Determine the [X, Y] coordinate at the center of the cell enclosing the given text.  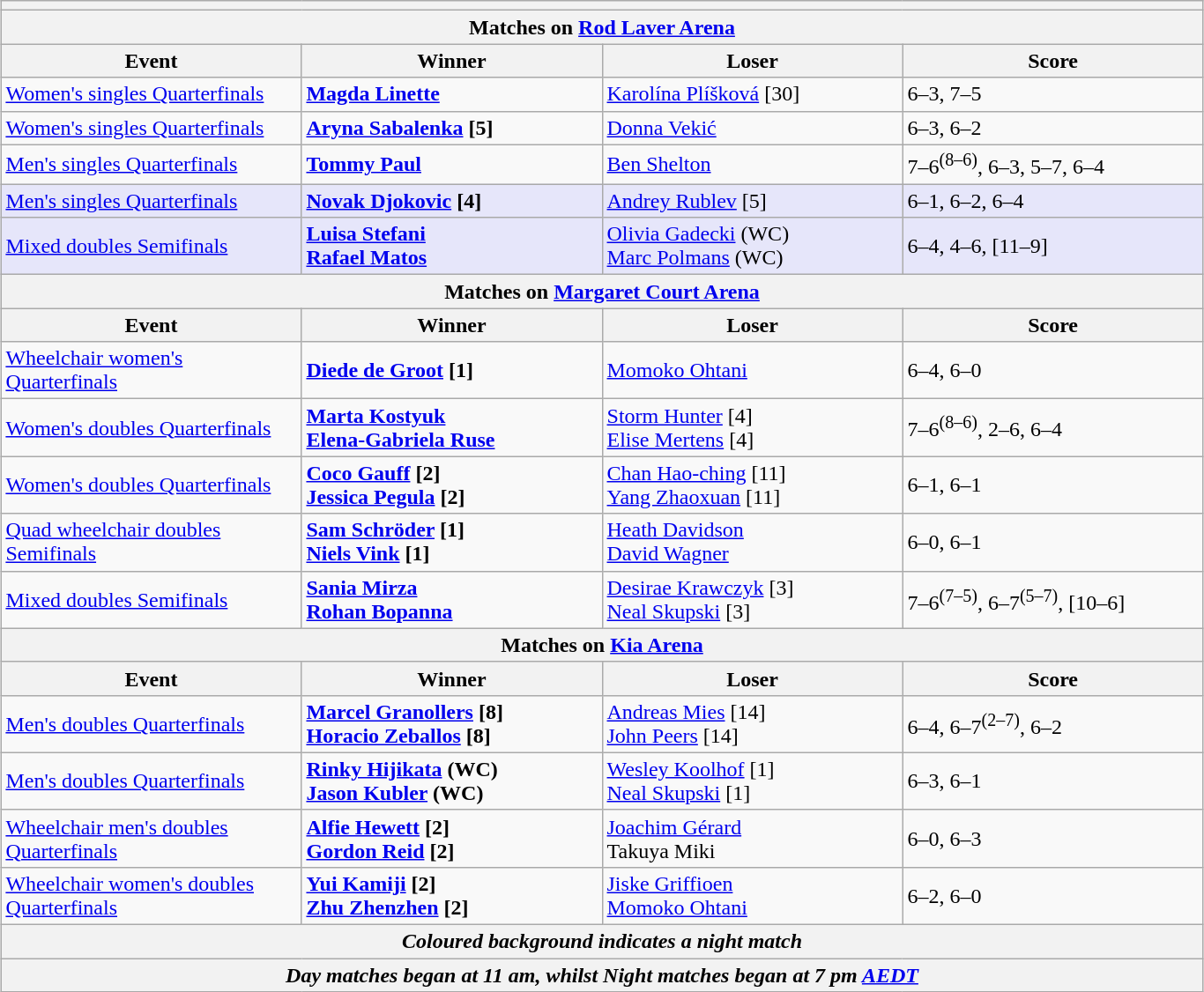
Olivia Gadecki (WC) Marc Polmans (WC) [753, 247]
Jiske Griffioen Momoko Ohtani [753, 895]
Matches on Rod Laver Arena [602, 27]
6–0, 6–3 [1052, 839]
Chan Hao-ching [11] Yang Zhaoxuan [11] [753, 485]
Marcel Granollers [8] Horacio Zeballos [8] [451, 724]
Desirae Krawczyk [3] Neal Skupski [3] [753, 599]
Coloured background indicates a night match [602, 942]
Wheelchair men's doubles Quarterfinals [152, 839]
Day matches began at 11 am, whilst Night matches began at 7 pm AEDT [602, 975]
6–2, 6–0 [1052, 895]
7–6(8–6), 2–6, 6–4 [1052, 428]
Magda Linette [451, 94]
Matches on Kia Arena [602, 645]
Tommy Paul [451, 164]
Yui Kamiji [2] Zhu Zhenzhen [2] [451, 895]
6–0, 6–1 [1052, 543]
Alfie Hewett [2] Gordon Reid [2] [451, 839]
7–6(7–5), 6–7(5–7), [10–6] [1052, 599]
6–3, 7–5 [1052, 94]
Wheelchair women's doubles Quarterfinals [152, 895]
Andreas Mies [14] John Peers [14] [753, 724]
7–6(8–6), 6–3, 5–7, 6–4 [1052, 164]
6–4, 6–7(2–7), 6–2 [1052, 724]
Coco Gauff [2] Jessica Pegula [2] [451, 485]
Quad wheelchair doubles Semifinals [152, 543]
Luisa Stefani Rafael Matos [451, 247]
6–3, 6–2 [1052, 128]
Rinky Hijikata (WC) Jason Kubler (WC) [451, 781]
6–3, 6–1 [1052, 781]
Storm Hunter [4] Elise Mertens [4] [753, 428]
Karolína Plíšková [30] [753, 94]
Diede de Groot [1] [451, 370]
Matches on Margaret Court Arena [602, 292]
Ben Shelton [753, 164]
Heath Davidson David Wagner [753, 543]
Aryna Sabalenka [5] [451, 128]
Wheelchair women's Quarterfinals [152, 370]
Wesley Koolhof [1] Neal Skupski [1] [753, 781]
6–1, 6–1 [1052, 485]
Donna Vekić [753, 128]
Novak Djokovic [4] [451, 201]
Andrey Rublev [5] [753, 201]
Joachim Gérard Takuya Miki [753, 839]
Sam Schröder [1] Niels Vink [1] [451, 543]
Sania Mirza Rohan Bopanna [451, 599]
Marta Kostyuk Elena-Gabriela Ruse [451, 428]
6–4, 6–0 [1052, 370]
6–1, 6–2, 6–4 [1052, 201]
6–4, 4–6, [11–9] [1052, 247]
Momoko Ohtani [753, 370]
